Locate the cell with the specified text and output its (x, y) center coordinate. 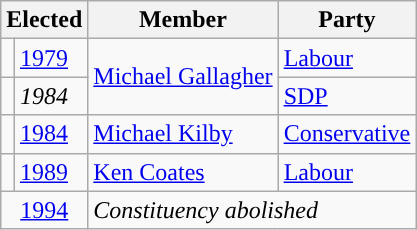
1979 (50, 58)
Conservative (347, 134)
Elected (44, 20)
1994 (44, 210)
Constituency abolished (252, 210)
Ken Coates (183, 172)
Party (347, 20)
Michael Gallagher (183, 77)
1989 (50, 172)
Member (183, 20)
Michael Kilby (183, 134)
SDP (347, 96)
